Return (X, Y) of the center of cell containing provided text 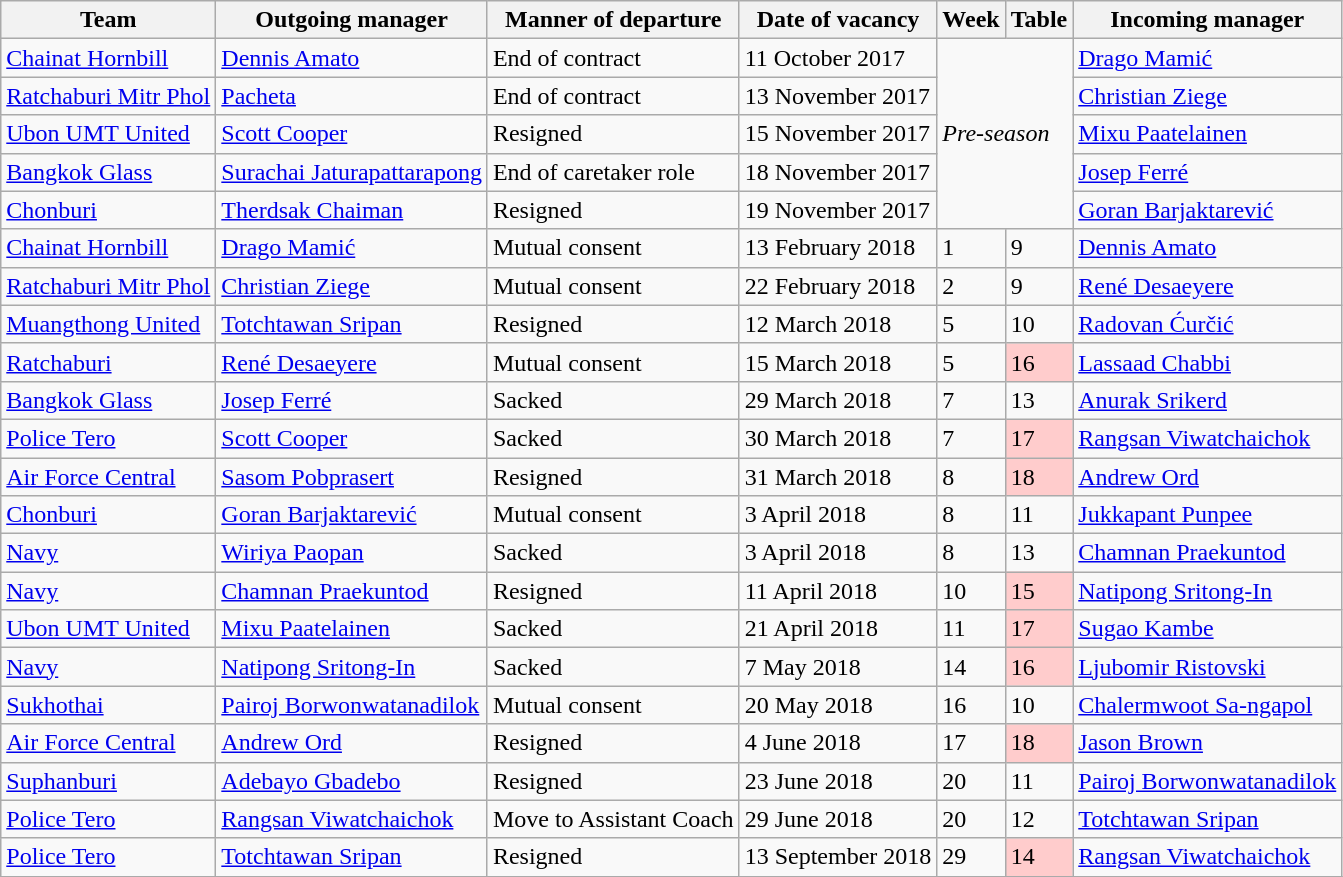
Anurak Srikerd (1208, 400)
15 November 2017 (838, 134)
15 (1039, 591)
29 March 2018 (838, 400)
Radovan Ćurčić (1208, 324)
Chalermwoot Sa-ngapol (1208, 705)
Surachai Jaturapattarapong (352, 172)
Suphanburi (108, 781)
13 September 2018 (838, 857)
Outgoing manager (352, 20)
15 March 2018 (838, 362)
31 March 2018 (838, 477)
Date of vacancy (838, 20)
18 November 2017 (838, 172)
4 June 2018 (838, 743)
Manner of departure (613, 20)
23 June 2018 (838, 781)
11 October 2017 (838, 58)
Table (1039, 20)
Ratchaburi (108, 362)
13 November 2017 (838, 96)
Sukhothai (108, 705)
12 (1039, 819)
22 February 2018 (838, 286)
13 February 2018 (838, 248)
12 March 2018 (838, 324)
Lassaad Chabbi (1208, 362)
20 May 2018 (838, 705)
Ljubomir Ristovski (1208, 667)
Jukkapant Punpee (1208, 515)
Pre-season (1005, 134)
Sasom Pobprasert (352, 477)
2 (971, 286)
Jason Brown (1208, 743)
Adebayo Gbadebo (352, 781)
1 (971, 248)
19 November 2017 (838, 210)
Wiriya Paopan (352, 553)
Pacheta (352, 96)
29 (971, 857)
Muangthong United (108, 324)
29 June 2018 (838, 819)
Sugao Kambe (1208, 629)
21 April 2018 (838, 629)
Therdsak Chaiman (352, 210)
Team (108, 20)
30 March 2018 (838, 438)
Incoming manager (1208, 20)
Move to Assistant Coach (613, 819)
Week (971, 20)
11 April 2018 (838, 591)
End of caretaker role (613, 172)
7 May 2018 (838, 667)
